For the text-containing cell, return its midpoint in (X, Y) coordinate format. 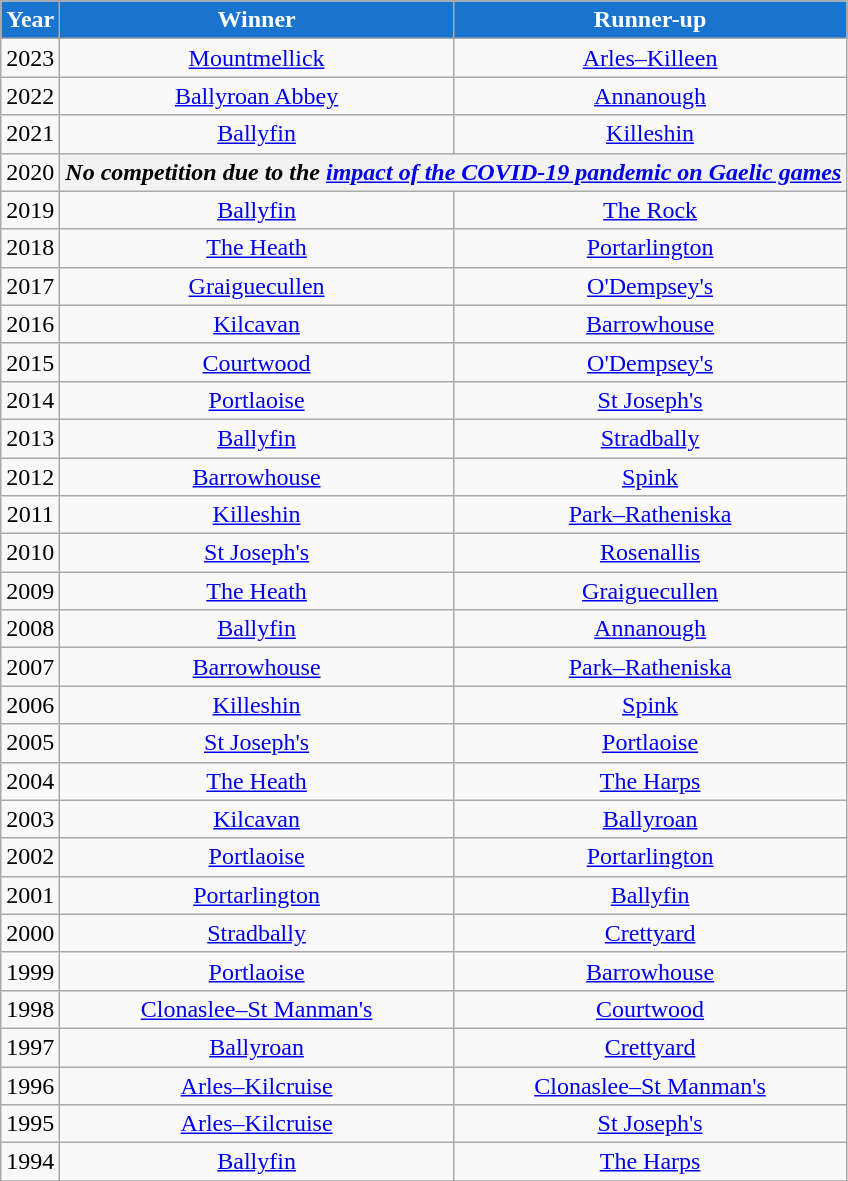
The Rock (650, 210)
2004 (30, 781)
2016 (30, 324)
Rosenallis (650, 553)
2013 (30, 438)
Year (30, 20)
No competition due to the impact of the COVID-19 pandemic on Gaelic games (454, 172)
2021 (30, 134)
2015 (30, 362)
2010 (30, 553)
2000 (30, 933)
Ballyroan Abbey (257, 96)
2002 (30, 857)
2012 (30, 477)
2014 (30, 400)
2023 (30, 58)
1997 (30, 1047)
2017 (30, 286)
2009 (30, 591)
2011 (30, 515)
Winner (257, 20)
1994 (30, 1162)
2022 (30, 96)
2018 (30, 248)
2005 (30, 743)
1995 (30, 1124)
Arles–Killeen (650, 58)
2006 (30, 705)
2019 (30, 210)
Mountmellick (257, 58)
2001 (30, 895)
2008 (30, 629)
2003 (30, 819)
Runner-up (650, 20)
2020 (30, 172)
1996 (30, 1085)
2007 (30, 667)
1998 (30, 1009)
1999 (30, 971)
